Return [x, y] of the center of cell containing provided text 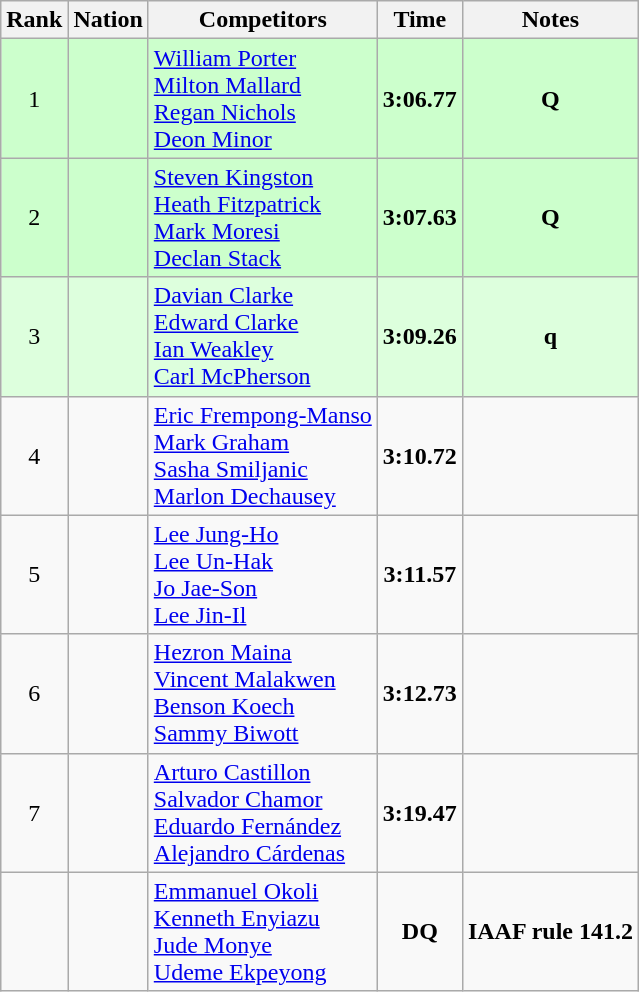
Competitors [262, 20]
Lee Jung-HoLee Un-HakJo Jae-SonLee Jin-Il [262, 574]
3 [34, 336]
Time [420, 20]
5 [34, 574]
2 [34, 218]
Nation [108, 20]
3:19.47 [420, 812]
William PorterMilton MallardRegan NicholsDeon Minor [262, 98]
Arturo CastillonSalvador ChamorEduardo FernándezAlejandro Cárdenas [262, 812]
q [550, 336]
Davian ClarkeEdward ClarkeIan WeakleyCarl McPherson [262, 336]
Emmanuel OkoliKenneth EnyiazuJude MonyeUdeme Ekpeyong [262, 932]
3:10.72 [420, 456]
4 [34, 456]
IAAF rule 141.2 [550, 932]
Rank [34, 20]
Hezron MainaVincent MalakwenBenson KoechSammy Biwott [262, 694]
3:11.57 [420, 574]
DQ [420, 932]
Notes [550, 20]
Eric Frempong-MansoMark GrahamSasha SmiljanicMarlon Dechausey [262, 456]
6 [34, 694]
7 [34, 812]
1 [34, 98]
3:09.26 [420, 336]
Steven KingstonHeath FitzpatrickMark MoresiDeclan Stack [262, 218]
3:07.63 [420, 218]
3:06.77 [420, 98]
3:12.73 [420, 694]
